Capture the cell that displays the provided text and extract its (x, y) central coordinate. 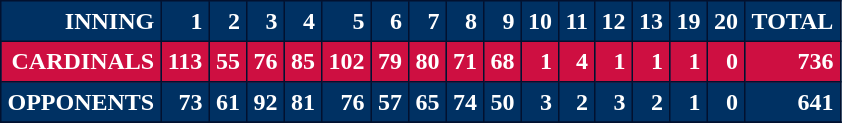
641 (792, 102)
7 (428, 21)
81 (303, 102)
61 (228, 102)
9 (503, 21)
OPPONENTS (81, 102)
5 (347, 21)
6 (390, 21)
12 (614, 21)
20 (726, 21)
TOTAL (792, 21)
74 (465, 102)
65 (428, 102)
92 (266, 102)
73 (185, 102)
79 (390, 61)
68 (503, 61)
10 (540, 21)
19 (689, 21)
55 (228, 61)
80 (428, 61)
71 (465, 61)
INNING (81, 21)
102 (347, 61)
736 (792, 61)
85 (303, 61)
CARDINALS (81, 61)
8 (465, 21)
11 (577, 21)
13 (651, 21)
57 (390, 102)
113 (185, 61)
50 (503, 102)
